Extract the (x, y) coordinate from the center of the cell holding the provided text.  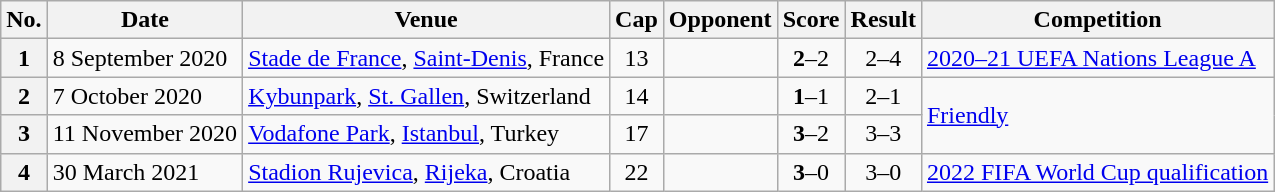
14 (637, 96)
30 March 2021 (144, 172)
Score (811, 20)
3–3 (883, 134)
Kybunpark, St. Gallen, Switzerland (426, 96)
No. (24, 20)
Result (883, 20)
Vodafone Park, Istanbul, Turkey (426, 134)
2–1 (883, 96)
1–1 (811, 96)
4 (24, 172)
Opponent (720, 20)
11 November 2020 (144, 134)
2022 FIFA World Cup qualification (1097, 172)
Stade de France, Saint-Denis, France (426, 58)
7 October 2020 (144, 96)
17 (637, 134)
Competition (1097, 20)
3 (24, 134)
22 (637, 172)
Venue (426, 20)
Friendly (1097, 115)
2–2 (811, 58)
2–4 (883, 58)
Date (144, 20)
3–2 (811, 134)
Stadion Rujevica, Rijeka, Croatia (426, 172)
8 September 2020 (144, 58)
Cap (637, 20)
1 (24, 58)
2 (24, 96)
2020–21 UEFA Nations League A (1097, 58)
13 (637, 58)
